Identify which cell holds the provided text, then report its [x, y] central coordinate. 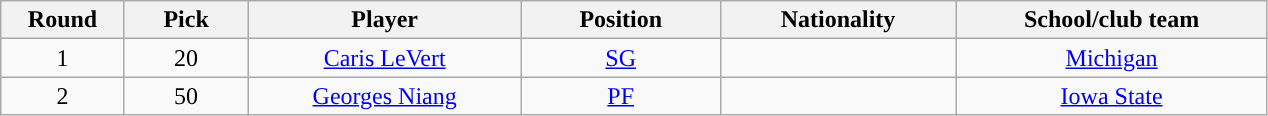
Nationality [838, 20]
Iowa State [1112, 96]
Michigan [1112, 58]
2 [63, 96]
Round [63, 20]
PF [620, 96]
Caris LeVert [385, 58]
Position [620, 20]
School/club team [1112, 20]
Pick [186, 20]
SG [620, 58]
Player [385, 20]
1 [63, 58]
50 [186, 96]
20 [186, 58]
Georges Niang [385, 96]
